Return the (X, Y) coordinate for the center point of the cell that contains the specified text.  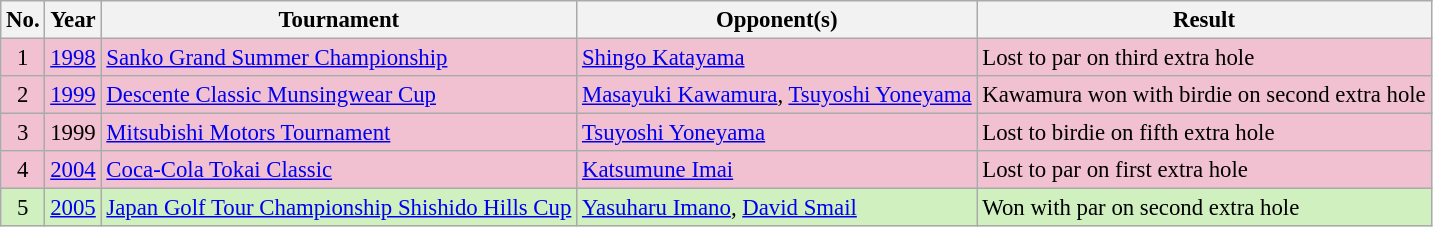
Won with par on second extra hole (1204, 208)
No. (23, 20)
Lost to par on first extra hole (1204, 170)
2005 (73, 208)
Masayuki Kawamura, Tsuyoshi Yoneyama (777, 95)
4 (23, 170)
Kawamura won with birdie on second extra hole (1204, 95)
Lost to birdie on fifth extra hole (1204, 133)
Coca-Cola Tokai Classic (339, 170)
1 (23, 58)
Opponent(s) (777, 20)
Year (73, 20)
Descente Classic Munsingwear Cup (339, 95)
Mitsubishi Motors Tournament (339, 133)
2004 (73, 170)
Lost to par on third extra hole (1204, 58)
Japan Golf Tour Championship Shishido Hills Cup (339, 208)
3 (23, 133)
Result (1204, 20)
2 (23, 95)
Tsuyoshi Yoneyama (777, 133)
Sanko Grand Summer Championship (339, 58)
5 (23, 208)
1998 (73, 58)
Tournament (339, 20)
Yasuharu Imano, David Smail (777, 208)
Katsumune Imai (777, 170)
Shingo Katayama (777, 58)
